Extract the [x, y] coordinate from the center of the cell holding the provided text.  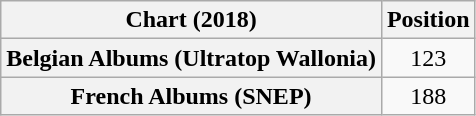
123 [428, 58]
Chart (2018) [192, 20]
188 [428, 96]
Belgian Albums (Ultratop Wallonia) [192, 58]
Position [428, 20]
French Albums (SNEP) [192, 96]
